Return (X, Y) of the center of cell containing provided text 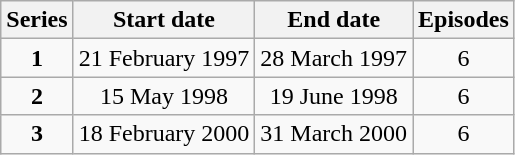
21 February 1997 (164, 58)
Series (37, 20)
31 March 2000 (334, 134)
End date (334, 20)
Episodes (464, 20)
Start date (164, 20)
19 June 1998 (334, 96)
15 May 1998 (164, 96)
28 March 1997 (334, 58)
18 February 2000 (164, 134)
3 (37, 134)
2 (37, 96)
1 (37, 58)
